Search for the cell housing the specified text and yield its [x, y] center coordinate. 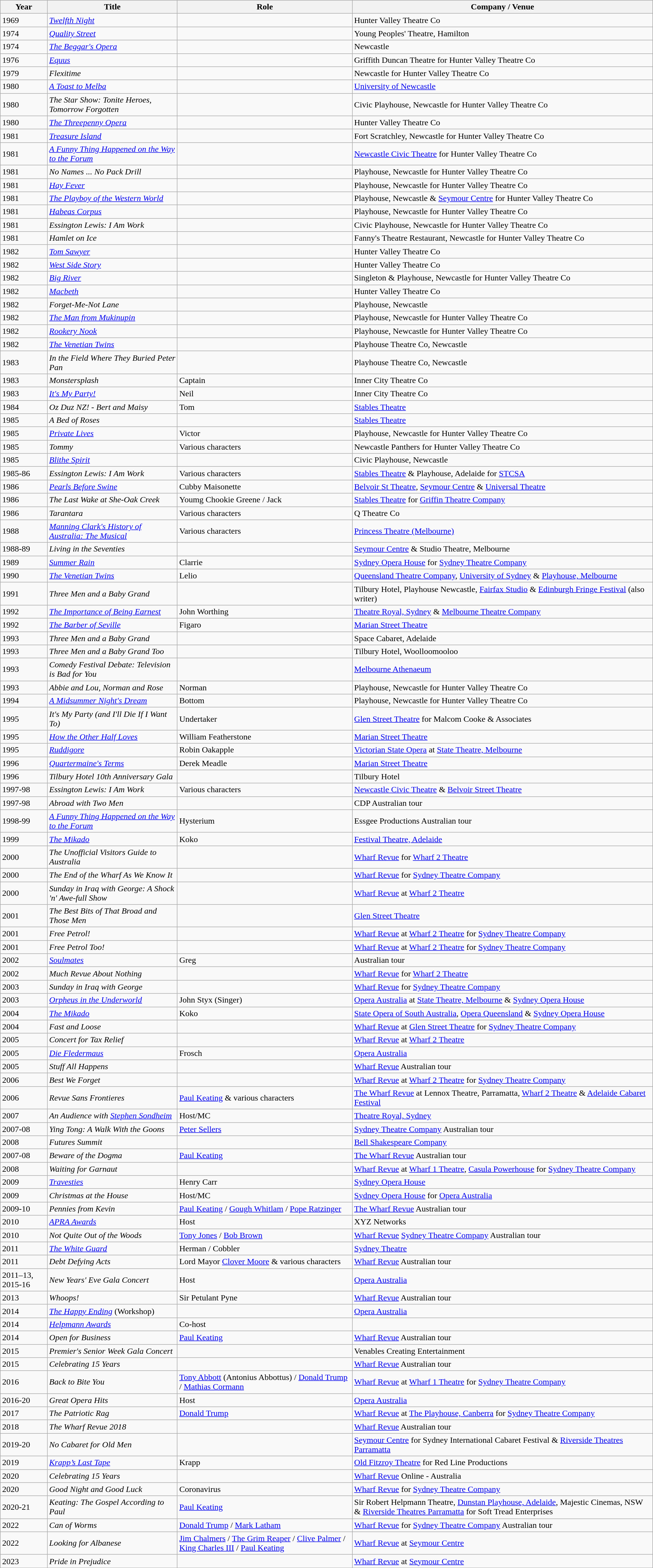
Queensland Theatre Company, University of Sydney & Playhouse, Melbourne [502, 576]
1994 [24, 701]
Manning Clark's History of Australia: The Musical [112, 531]
Company / Venue [502, 7]
Title [112, 7]
The Wharf Revue at Lennox Theatre, Parramatta, Wharf 2 Theatre & Adelaide Cabaret Festival [502, 1097]
Abroad with Two Men [112, 803]
1988-89 [24, 549]
The Last Wake at She-Oak Creek [112, 500]
The Importance of Being Earnest [112, 612]
Hysterium [264, 821]
Wharf Revue at The Playhouse, Canberra for Sydney Theatre Company [502, 1413]
Sydney Opera House for Sydney Theatre Company [502, 562]
Donald Trump / Mark Latham [264, 1525]
Newcastle for Hunter Valley Theatre Co [502, 73]
1969 [24, 20]
Habeas Corpus [112, 212]
The Man from Mukinupin [112, 318]
The Unofficial Visitors Guide to Australia [112, 857]
A Toast to Melba [112, 87]
Tony Abbott (Antonius Abbottus) / Donald Trump / Mathias Cormann [264, 1382]
Treasure Island [112, 136]
Not Quite Out of the Woods [112, 1235]
Orpheus in the Underworld [112, 1000]
Bottom [264, 701]
Twelfth Night [112, 20]
2018 [24, 1427]
Playhouse, Newcastle [502, 305]
Open for Business [112, 1337]
Die Fledermaus [112, 1053]
Big River [112, 278]
Victor [264, 434]
Newcastle [502, 47]
Free Petrol Too! [112, 947]
Cubby Maisonette [264, 487]
Clarrie [264, 562]
Frosch [264, 1053]
Tilbury Hotel, Woolloomooloo [502, 652]
Looking for Albanese [112, 1543]
Seymour Centre & Studio Theatre, Melbourne [502, 549]
Melbourne Athenaeum [502, 670]
Festival Theatre, Adelaide [502, 839]
Best We Forget [112, 1080]
University of Newcastle [502, 87]
The Threepenny Opera [112, 122]
Newcastle Civic Theatre & Belvoir Street Theatre [502, 790]
Tommy [112, 447]
Living in the Seventies [112, 549]
Free Petrol! [112, 934]
Ying Tong: A Walk With the Goons [112, 1129]
Soulmates [112, 960]
1991 [24, 594]
Civic Playhouse, Newcastle [502, 460]
Q Theatre Co [502, 513]
Revue Sans Frontieres [112, 1097]
Krapp’s Last Tape [112, 1463]
Beware of the Dogma [112, 1156]
Neil [264, 393]
XYZ Networks [502, 1222]
APRA Awards [112, 1222]
2019 [24, 1463]
Princess Theatre (Melbourne) [502, 531]
Flexitime [112, 73]
A Midsummer Night's Dream [112, 701]
Tom [264, 407]
Can of Worms [112, 1525]
Travesties [112, 1182]
2007 [24, 1116]
Premier's Senior Week Gala Concert [112, 1351]
Singleton & Playhouse, Newcastle for Hunter Valley Theatre Co [502, 278]
Tilbury Hotel [502, 777]
Wharf Revue for Sydney Theatre Company Australian tour [502, 1525]
Christmas at the House [112, 1195]
Ruddigore [112, 750]
Robin Oakapple [264, 750]
Herman / Cobbler [264, 1248]
Tilbury Hotel 10th Anniversary Gala [112, 777]
Hamlet on Ice [112, 238]
Derek Meadle [264, 763]
Whoops! [112, 1298]
Great Opera Hits [112, 1400]
The Beggar's Opera [112, 47]
Summer Rain [112, 562]
Sydney Opera House for Opera Australia [502, 1195]
The End of the Wharf As We Know It [112, 875]
Fort Scratchley, Newcastle for Hunter Valley Theatre Co [502, 136]
Tom Sawyer [112, 252]
Monstersplash [112, 380]
Old Fitzroy Theatre for Red Line Productions [502, 1463]
Year [24, 7]
Stables Theatre & Playhouse, Adelaide for STCSA [502, 473]
Blithe Spirit [112, 460]
Figaro [264, 625]
Sydney Theatre Company Australian tour [502, 1129]
Undertaker [264, 719]
How the Other Half Loves [112, 737]
CDP Australian tour [502, 803]
Fast and Loose [112, 1027]
Captain [264, 380]
Jim Chalmers / The Grim Reaper / Clive Palmer / King Charles III / Paul Keating [264, 1543]
Macbeth [112, 291]
Opera Australia at State Theatre, Melbourne & Sydney Opera House [502, 1000]
Coronavirus [264, 1489]
2011–13, 2015-16 [24, 1280]
Pearls Before Swine [112, 487]
Comedy Festival Debate: Television is Bad for You [112, 670]
Paul Keating / Gough Whitlam / Pope Ratzinger [264, 1209]
2020-21 [24, 1507]
2019-20 [24, 1445]
A Bed of Roses [112, 420]
Sunday in Iraq with George [112, 987]
Theatre Royal, Sydney [502, 1116]
Stables Theatre for Griffin Theatre Company [502, 500]
Wharf Revue at Wharf 1 Theatre, Casula Powerhouse for Sydney Theatre Company [502, 1169]
It's My Party! [112, 393]
2016 [24, 1382]
Quartermaine's Terms [112, 763]
1988 [24, 531]
Back to Bite You [112, 1382]
Wharf Revue at Wharf 1 Theatre for Sydney Theatre Company [502, 1382]
Debt Defying Acts [112, 1262]
Peter Sellers [264, 1129]
John Styx (Singer) [264, 1000]
The Best Bits of That Broad and Those Men [112, 916]
2013 [24, 1298]
Venables Creating Entertainment [502, 1351]
Sir Petulant Pyne [264, 1298]
Oz Duz NZ! - Bert and Maisy [112, 407]
Role [264, 7]
Henry Carr [264, 1182]
Tarantara [112, 513]
Helpmann Awards [112, 1324]
The Playboy of the Western World [112, 198]
2016-20 [24, 1400]
Three Men and a Baby Grand Too [112, 652]
William Featherstone [264, 737]
The Patriotic Rag [112, 1413]
Sydney Theatre [502, 1248]
Greg [264, 960]
Sunday in Iraq with George: A Shock 'n' Awe-full Show [112, 893]
Pride in Prejudice [112, 1561]
Concert for Tax Relief [112, 1040]
Futures Summit [112, 1142]
Waiting for Garnaut [112, 1169]
New Years' Eve Gala Concert [112, 1280]
The Barber of Seville [112, 625]
West Side Story [112, 265]
1976 [24, 60]
In the Field Where They Buried Peter Pan [112, 362]
Australian tour [502, 960]
1989 [24, 562]
Wharf Revue Online - Australia [502, 1476]
Pennies from Kevin [112, 1209]
Good Night and Good Luck [112, 1489]
Playhouse, Newcastle & Seymour Centre for Hunter Valley Theatre Co [502, 198]
Sir Robert Helpmann Theatre, Dunstan Playhouse, Adelaide, Majestic Cinemas, NSW & Riverside Theatres Parramatta for Soft Tread Enterprises [502, 1507]
John Worthing [264, 612]
Bell Shakespeare Company [502, 1142]
Youmg Chookie Greene / Jack [264, 500]
1990 [24, 576]
Wharf Revue Sydney Theatre Company Australian tour [502, 1235]
Newcastle Civic Theatre for Hunter Valley Theatre Co [502, 153]
Tony Jones / Bob Brown [264, 1235]
Co-host [264, 1324]
1998-99 [24, 821]
Quality Street [112, 33]
It's My Party (and I'll Die If I Want To) [112, 719]
Rookery Nook [112, 331]
Fanny's Theatre Restaurant, Newcastle for Hunter Valley Theatre Co [502, 238]
Lelio [264, 576]
2023 [24, 1561]
Belvoir St Theatre, Seymour Centre & Universal Theatre [502, 487]
Forget-Me-Not Lane [112, 305]
Space Cabaret, Adelaide [502, 638]
Glen Street Theatre [502, 916]
2009-10 [24, 1209]
2017 [24, 1413]
1979 [24, 73]
Krapp [264, 1463]
No Names ... No Pack Drill [112, 172]
Norman [264, 688]
Lord Mayor Clover Moore & various characters [264, 1262]
Stuff All Happens [112, 1066]
Theatre Royal, Sydney & Melbourne Theatre Company [502, 612]
The Happy Ending (Workshop) [112, 1311]
Seymour Centre for Sydney International Cabaret Festival & Riverside Theatres Parramatta [502, 1445]
No Cabaret for Old Men [112, 1445]
Glen Street Theatre for Malcom Cooke & Associates [502, 719]
Victorian State Opera at State Theatre, Melbourne [502, 750]
Sydney Opera House [502, 1182]
1985-86 [24, 473]
Griffith Duncan Theatre for Hunter Valley Theatre Co [502, 60]
Private Lives [112, 434]
1984 [24, 407]
1999 [24, 839]
Abbie and Lou, Norman and Rose [112, 688]
The Wharf Revue 2018 [112, 1427]
Tilbury Hotel, Playhouse Newcastle, Fairfax Studio & Edinburgh Fringe Festival (also writer) [502, 594]
Paul Keating & various characters [264, 1097]
Much Revue About Nothing [112, 974]
An Audience with Stephen Sondheim [112, 1116]
Equus [112, 60]
The Star Show: Tonite Heroes, Tomorrow Forgotten [112, 105]
Essgee Productions Australian tour [502, 821]
Donald Trump [264, 1413]
Keating: The Gospel According to Paul [112, 1507]
State Opera of South Australia, Opera Queensland & Sydney Opera House [502, 1013]
Newcastle Panthers for Hunter Valley Theatre Co [502, 447]
Young Peoples' Theatre, Hamilton [502, 33]
Wharf Revue at Glen Street Theatre for Sydney Theatre Company [502, 1027]
Hay Fever [112, 185]
The White Guard [112, 1248]
